Determine the (x, y) coordinate at the center of the cell enclosing the given text.  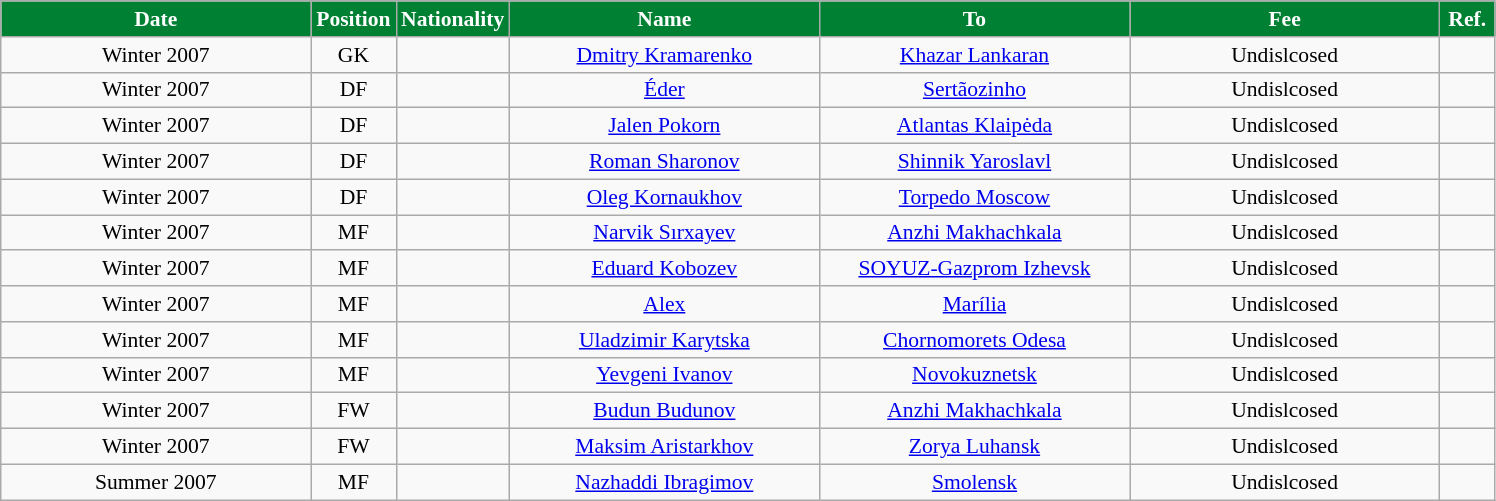
Alex (664, 304)
Narvik Sırxayev (664, 233)
Torpedo Moscow (974, 197)
Dmitry Kramarenko (664, 55)
Jalen Pokorn (664, 126)
Shinnik Yaroslavl (974, 162)
Ref. (1468, 19)
Éder (664, 90)
Sertãozinho (974, 90)
Uladzimir Karytska (664, 340)
Fee (1285, 19)
Date (156, 19)
GK (354, 55)
Budun Budunov (664, 411)
Nazhaddi Ibragimov (664, 482)
Position (354, 19)
Name (664, 19)
Roman Sharonov (664, 162)
Oleg Kornaukhov (664, 197)
Eduard Kobozev (664, 269)
Yevgeni Ivanov (664, 375)
Marília (974, 304)
To (974, 19)
Chornomorets Odesa (974, 340)
Novokuznetsk (974, 375)
Nationality (452, 19)
Summer 2007 (156, 482)
Maksim Aristarkhov (664, 447)
Smolensk (974, 482)
Zorya Luhansk (974, 447)
Atlantas Klaipėda (974, 126)
SOYUZ-Gazprom Izhevsk (974, 269)
Khazar Lankaran (974, 55)
